Extract the (X, Y) coordinate from the center of the cell holding the provided text.  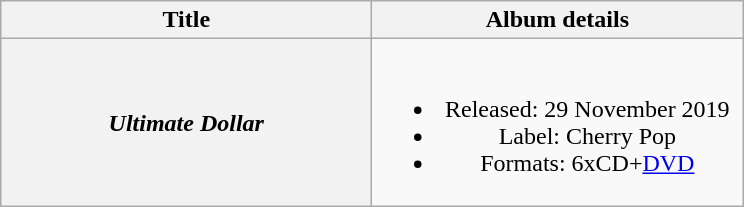
Title (186, 20)
Ultimate Dollar (186, 122)
Released: 29 November 2019Label: Cherry PopFormats: 6xCD+DVD (558, 122)
Album details (558, 20)
